For the text-containing cell, return its midpoint in [X, Y] coordinate format. 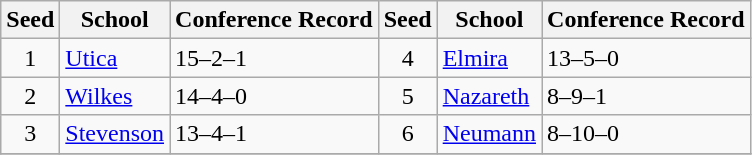
Nazareth [489, 96]
Neumann [489, 134]
4 [408, 58]
Utica [115, 58]
8–9–1 [646, 96]
1 [30, 58]
5 [408, 96]
Wilkes [115, 96]
13–5–0 [646, 58]
Stevenson [115, 134]
Elmira [489, 58]
15–2–1 [274, 58]
2 [30, 96]
13–4–1 [274, 134]
6 [408, 134]
3 [30, 134]
8–10–0 [646, 134]
14–4–0 [274, 96]
